Detect which cell encompasses the target text, then output its (x, y) center coordinate. 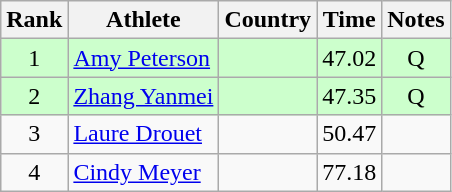
Country (268, 20)
4 (34, 172)
1 (34, 58)
77.18 (350, 172)
Laure Drouet (144, 134)
50.47 (350, 134)
3 (34, 134)
Cindy Meyer (144, 172)
2 (34, 96)
Amy Peterson (144, 58)
Athlete (144, 20)
47.02 (350, 58)
Time (350, 20)
Rank (34, 20)
Zhang Yanmei (144, 96)
Notes (416, 20)
47.35 (350, 96)
